Pinpoint the cell where the given text exists, returning its (X, Y) midpoint coordinate. 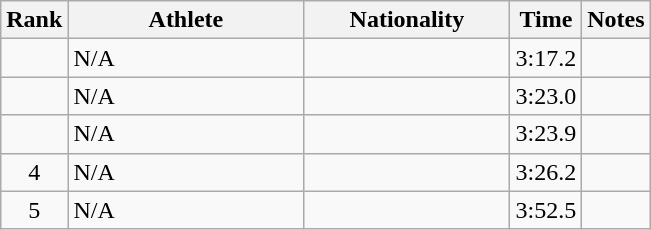
4 (34, 172)
5 (34, 210)
3:23.0 (546, 96)
3:26.2 (546, 172)
Nationality (407, 20)
3:52.5 (546, 210)
3:17.2 (546, 58)
Rank (34, 20)
Athlete (186, 20)
3:23.9 (546, 134)
Time (546, 20)
Notes (616, 20)
